For the text-containing cell, return its midpoint in (X, Y) coordinate format. 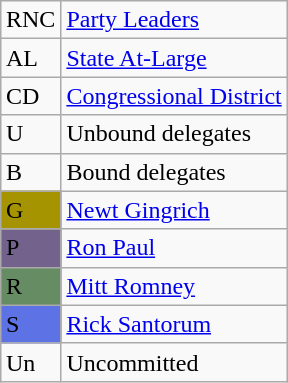
AL (30, 58)
G (30, 210)
RNC (30, 20)
U (30, 134)
Unbound delegates (174, 134)
Newt Gingrich (174, 210)
Party Leaders (174, 20)
Ron Paul (174, 248)
Rick Santorum (174, 324)
B (30, 172)
R (30, 286)
S (30, 324)
Mitt Romney (174, 286)
Congressional District (174, 96)
State At-Large (174, 58)
CD (30, 96)
P (30, 248)
Un (30, 362)
Uncommitted (174, 362)
Bound delegates (174, 172)
